Output the (X, Y) coordinate of the center of the cell containing the given text.  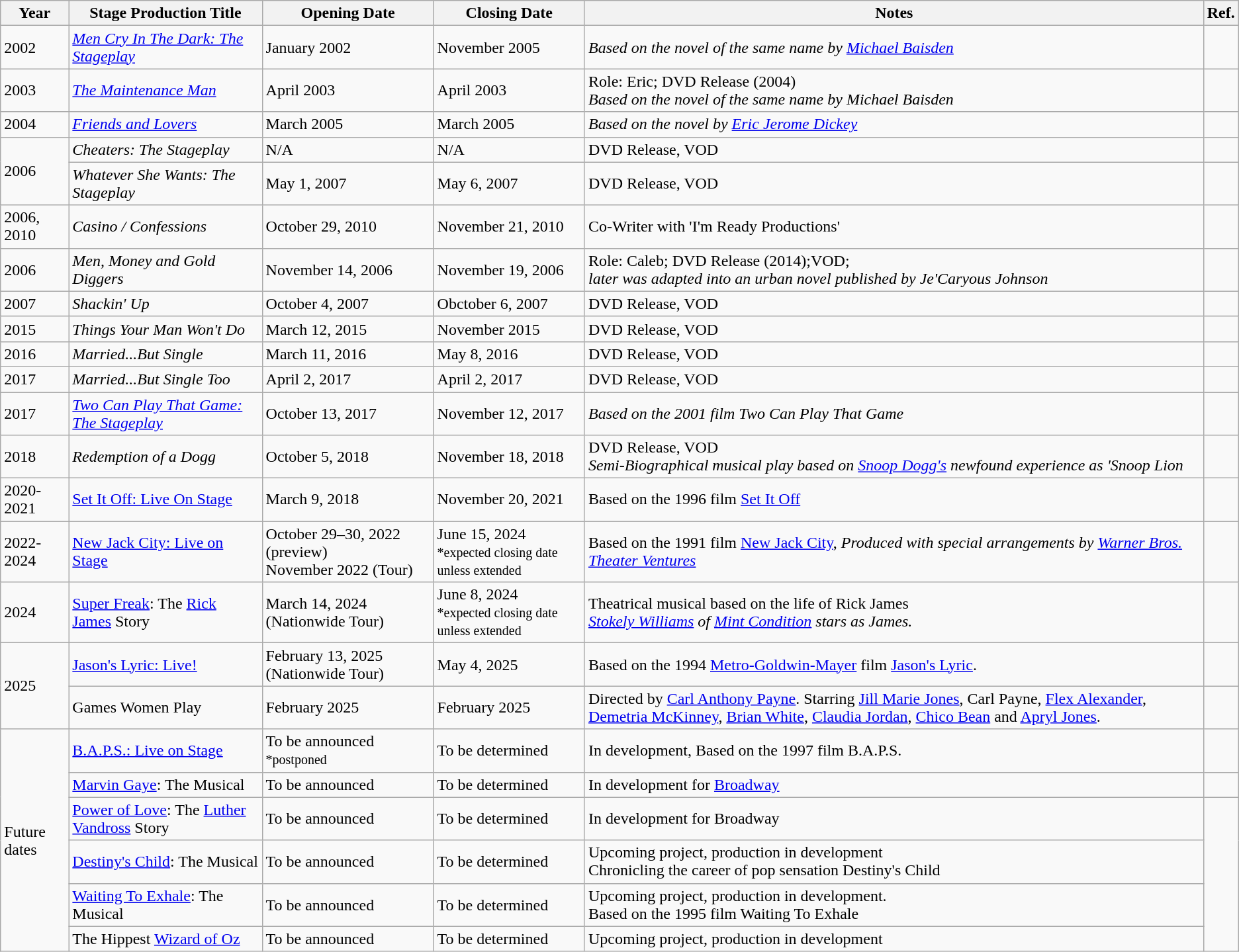
Games Women Play (165, 708)
Based on the 2001 film Two Can Play That Game (894, 413)
Cheaters: The Stageplay (165, 150)
Casino / Confessions (165, 226)
Jason's Lyric: Live! (165, 664)
October 29, 2010 (348, 226)
Obctober 6, 2007 (509, 304)
Things Your Man Won't Do (165, 329)
Married...But Single Too (165, 379)
Destiny's Child: The Musical (165, 861)
February 13, 2025 (Nationwide Tour) (348, 664)
2003 (34, 90)
Friends and Lovers (165, 124)
Power of Love: The Luther Vandross Story (165, 819)
The Hippest Wizard of Oz (165, 939)
May 6, 2007 (509, 184)
DVD Release, VODSemi-Biographical musical play based on Snoop Dogg's newfound experience as 'Snoop Lion (894, 456)
May 8, 2016 (509, 354)
Theatrical musical based on the life of Rick JamesStokely Williams of Mint Condition stars as James. (894, 613)
October 4, 2007 (348, 304)
Stage Production Title (165, 13)
Based on the 1994 Metro-Goldwin-Mayer film Jason's Lyric. (894, 664)
B.A.P.S.: Live on Stage (165, 750)
Shackin' Up (165, 304)
To be announced*postponed (348, 750)
Married...But Single (165, 354)
March 9, 2018 (348, 500)
November 12, 2017 (509, 413)
Notes (894, 13)
October 5, 2018 (348, 456)
Men, Money and Gold Diggers (165, 270)
Ref. (1220, 13)
Set It Off: Live On Stage (165, 500)
2025 (34, 686)
Whatever She Wants: The Stageplay (165, 184)
May 4, 2025 (509, 664)
Based on the novel by Eric Jerome Dickey (894, 124)
Upcoming project, production in development (894, 939)
October 29–30, 2022 (preview)November 2022 (Tour) (348, 552)
October 13, 2017 (348, 413)
Upcoming project, production in developmentChronicling the career of pop sensation Destiny's Child (894, 861)
2004 (34, 124)
2007 (34, 304)
2015 (34, 329)
Based on the 1996 film Set It Off (894, 500)
March 12, 2015 (348, 329)
Based on the 1991 film New Jack City, Produced with special arrangements by Warner Bros. Theater Ventures (894, 552)
June 15, 2024*expected closing date unless extended (509, 552)
Future dates (34, 840)
November 19, 2006 (509, 270)
Marvin Gaye: The Musical (165, 785)
March 14, 2024(Nationwide Tour) (348, 613)
November 18, 2018 (509, 456)
Super Freak: The Rick James Story (165, 613)
June 8, 2024*expected closing date unless extended (509, 613)
November 21, 2010 (509, 226)
2022-2024 (34, 552)
May 1, 2007 (348, 184)
2024 (34, 613)
2020-2021 (34, 500)
November 20, 2021 (509, 500)
November 2005 (509, 48)
Co-Writer with 'I'm Ready Productions' (894, 226)
January 2002 (348, 48)
November 14, 2006 (348, 270)
The Maintenance Man (165, 90)
Closing Date (509, 13)
Year (34, 13)
Men Cry In The Dark: The Stageplay (165, 48)
Opening Date (348, 13)
Role: Eric; DVD Release (2004)Based on the novel of the same name by Michael Baisden (894, 90)
Waiting To Exhale: The Musical (165, 905)
March 11, 2016 (348, 354)
2018 (34, 456)
Redemption of a Dogg (165, 456)
2006, 2010 (34, 226)
Upcoming project, production in development.Based on the 1995 film Waiting To Exhale (894, 905)
In development, Based on the 1997 film B.A.P.S. (894, 750)
Role: Caleb; DVD Release (2014);VOD;later was adapted into an urban novel published by Je'Caryous Johnson (894, 270)
New Jack City: Live on Stage (165, 552)
Based on the novel of the same name by Michael Baisden (894, 48)
2002 (34, 48)
November 2015 (509, 329)
Two Can Play That Game: The Stageplay (165, 413)
2016 (34, 354)
